Provide the (X, Y) coordinate of the cell's center where the given text is located.  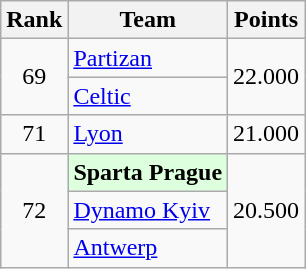
Antwerp (148, 248)
Celtic (148, 96)
22.000 (266, 77)
Lyon (148, 134)
Dynamo Kyiv (148, 210)
Partizan (148, 58)
Points (266, 20)
Rank (34, 20)
Sparta Prague (148, 172)
Team (148, 20)
71 (34, 134)
72 (34, 210)
69 (34, 77)
20.500 (266, 210)
21.000 (266, 134)
